Scan for the cell matching the given text and deliver its [x, y] coordinate at center. 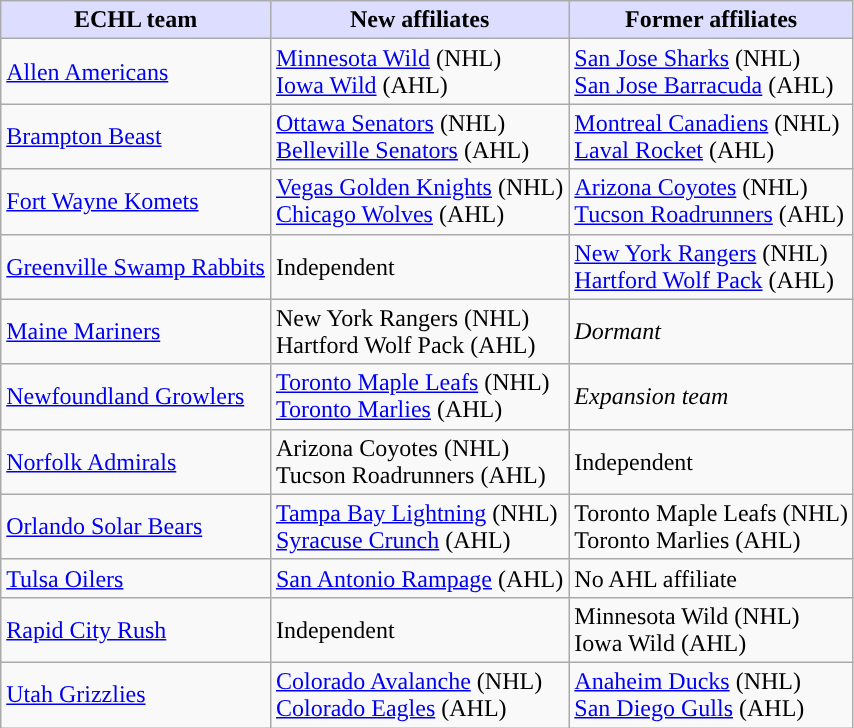
Anaheim Ducks (NHL)San Diego Gulls (AHL) [712, 694]
Tampa Bay Lightning (NHL)Syracuse Crunch (AHL) [419, 526]
Brampton Beast [136, 136]
Colorado Avalanche (NHL)Colorado Eagles (AHL) [419, 694]
Maine Mariners [136, 332]
ECHL team [136, 20]
Rapid City Rush [136, 630]
San Jose Sharks (NHL)San Jose Barracuda (AHL) [712, 72]
Norfolk Admirals [136, 462]
Ottawa Senators (NHL)Belleville Senators (AHL) [419, 136]
No AHL affiliate [712, 578]
Vegas Golden Knights (NHL)Chicago Wolves (AHL) [419, 202]
New affiliates [419, 20]
Expansion team [712, 396]
Allen Americans [136, 72]
Dormant [712, 332]
Fort Wayne Komets [136, 202]
Greenville Swamp Rabbits [136, 266]
Newfoundland Growlers [136, 396]
San Antonio Rampage (AHL) [419, 578]
Former affiliates [712, 20]
Tulsa Oilers [136, 578]
Montreal Canadiens (NHL)Laval Rocket (AHL) [712, 136]
Utah Grizzlies [136, 694]
Orlando Solar Bears [136, 526]
